Find where the given text appears and provide that cell's center as (X, Y) coordinate. 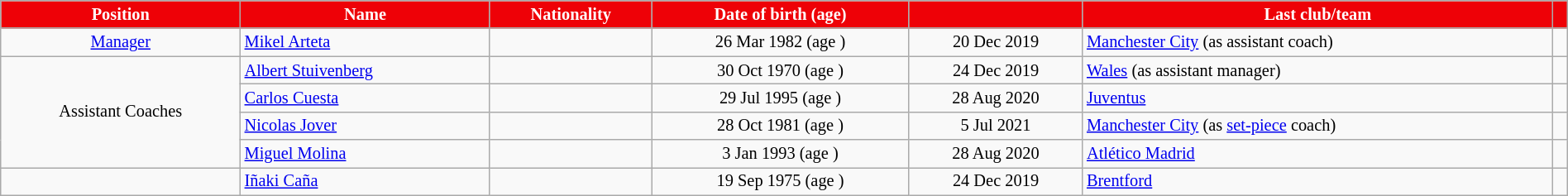
Mikel Arteta (366, 42)
Manager (121, 42)
Brentford (1317, 181)
20 Dec 2019 (996, 42)
Manchester City (as assistant coach) (1317, 42)
Carlos Cuesta (366, 98)
19 Sep 1975 (age ) (781, 181)
Wales (as assistant manager) (1317, 70)
5 Jul 2021 (996, 126)
Nicolas Jover (366, 126)
Nationality (571, 14)
Juventus (1317, 98)
Assistant Coaches (121, 112)
26 Mar 1982 (age ) (781, 42)
28 Oct 1981 (age ) (781, 126)
Date of birth (age) (781, 14)
Manchester City (as set-piece coach) (1317, 126)
Iñaki Caña (366, 181)
Atlético Madrid (1317, 154)
3 Jan 1993 (age ) (781, 154)
Albert Stuivenberg (366, 70)
30 Oct 1970 (age ) (781, 70)
Name (366, 14)
Last club/team (1317, 14)
Miguel Molina (366, 154)
29 Jul 1995 (age ) (781, 98)
Position (121, 14)
